Return the (x, y) coordinate for the center point of the cell that contains the specified text.  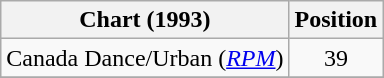
Canada Dance/Urban (RPM) (145, 58)
Chart (1993) (145, 20)
39 (336, 58)
Position (336, 20)
